Capture the cell that displays the provided text and extract its (x, y) central coordinate. 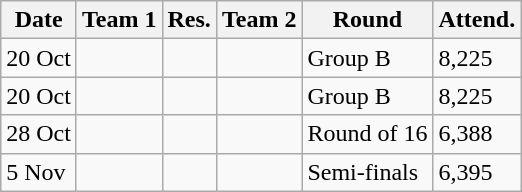
Date (39, 20)
Team 1 (119, 20)
28 Oct (39, 134)
6,395 (477, 172)
Round (368, 20)
Team 2 (259, 20)
Attend. (477, 20)
6,388 (477, 134)
Semi-finals (368, 172)
Res. (189, 20)
5 Nov (39, 172)
Round of 16 (368, 134)
